Return the (x, y) coordinate for the center point of the cell that contains the specified text.  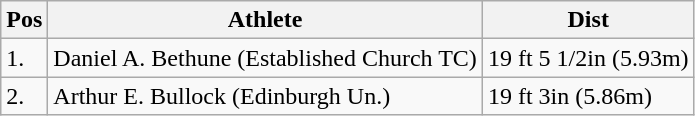
2. (24, 96)
19 ft 5 1/2in (5.93m) (588, 58)
Dist (588, 20)
1. (24, 58)
Athlete (266, 20)
Daniel A. Bethune (Established Church TC) (266, 58)
Pos (24, 20)
Arthur E. Bullock (Edinburgh Un.) (266, 96)
19 ft 3in (5.86m) (588, 96)
